Capture the cell that displays the provided text and extract its (x, y) central coordinate. 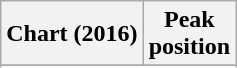
Peakposition (189, 34)
Chart (2016) (72, 34)
